Locate the cell with the specified text and output its [x, y] center coordinate. 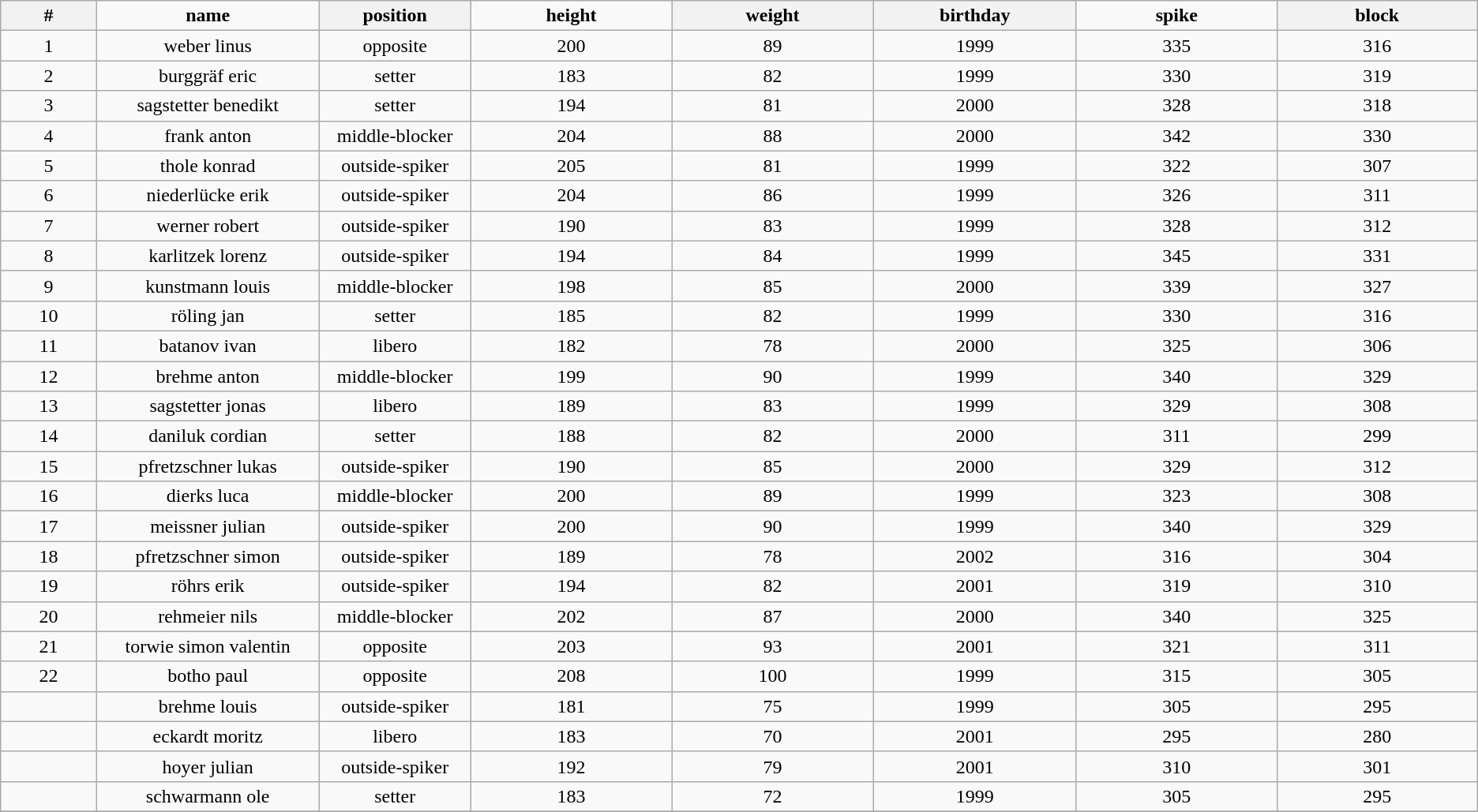
röhrs erik [208, 586]
199 [572, 376]
327 [1377, 286]
brehme louis [208, 706]
torwie simon valentin [208, 646]
315 [1176, 676]
331 [1377, 256]
pfretzschner simon [208, 556]
6 [49, 196]
304 [1377, 556]
16 [49, 496]
sagstetter benedikt [208, 106]
335 [1176, 46]
318 [1377, 106]
kunstmann louis [208, 286]
19 [49, 586]
7 [49, 226]
181 [572, 706]
9 [49, 286]
8 [49, 256]
2002 [974, 556]
daniluk cordian [208, 436]
thole konrad [208, 166]
height [572, 16]
192 [572, 766]
eckardt moritz [208, 736]
meissner julian [208, 526]
dierks luca [208, 496]
306 [1377, 346]
brehme anton [208, 376]
208 [572, 676]
# [49, 16]
weight [772, 16]
karlitzek lorenz [208, 256]
84 [772, 256]
342 [1176, 136]
93 [772, 646]
name [208, 16]
326 [1176, 196]
86 [772, 196]
röling jan [208, 316]
188 [572, 436]
pfretzschner lukas [208, 466]
75 [772, 706]
5 [49, 166]
3 [49, 106]
4 [49, 136]
weber linus [208, 46]
202 [572, 616]
werner robert [208, 226]
345 [1176, 256]
burggräf eric [208, 76]
10 [49, 316]
322 [1176, 166]
72 [772, 796]
spike [1176, 16]
11 [49, 346]
100 [772, 676]
21 [49, 646]
sagstetter jonas [208, 406]
185 [572, 316]
339 [1176, 286]
198 [572, 286]
79 [772, 766]
203 [572, 646]
182 [572, 346]
15 [49, 466]
block [1377, 16]
1 [49, 46]
18 [49, 556]
2 [49, 76]
14 [49, 436]
20 [49, 616]
botho paul [208, 676]
17 [49, 526]
321 [1176, 646]
frank anton [208, 136]
12 [49, 376]
position [395, 16]
323 [1176, 496]
birthday [974, 16]
niederlücke erik [208, 196]
88 [772, 136]
70 [772, 736]
307 [1377, 166]
batanov ivan [208, 346]
schwarmann ole [208, 796]
301 [1377, 766]
rehmeier nils [208, 616]
hoyer julian [208, 766]
205 [572, 166]
13 [49, 406]
87 [772, 616]
280 [1377, 736]
22 [49, 676]
299 [1377, 436]
